For the text-containing cell, return its midpoint in (x, y) coordinate format. 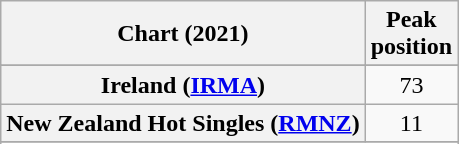
Peakposition (411, 34)
11 (411, 123)
73 (411, 85)
Chart (2021) (183, 34)
Ireland (IRMA) (183, 85)
New Zealand Hot Singles (RMNZ) (183, 123)
